Locate the cell with the specified text and output its (X, Y) center coordinate. 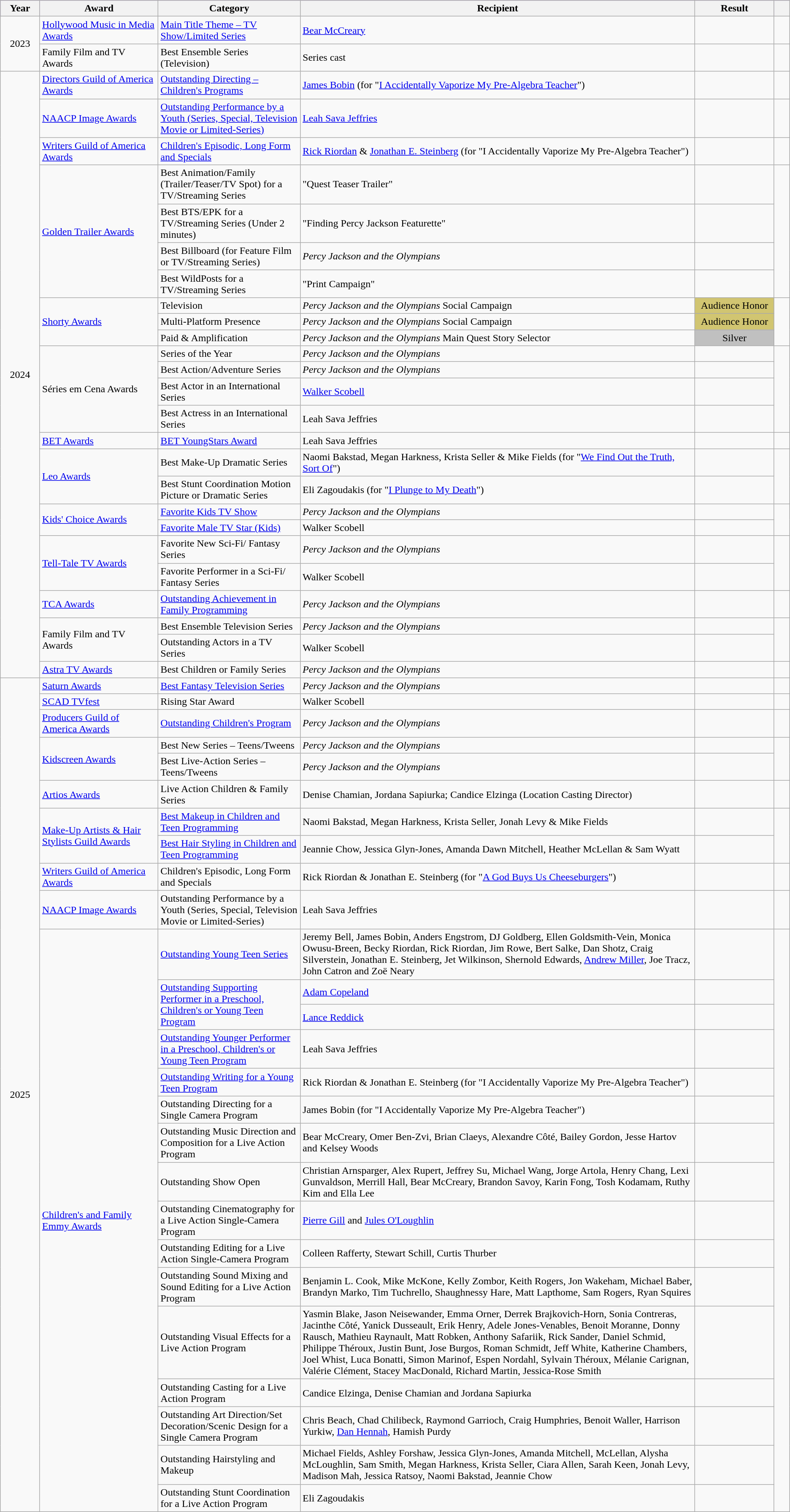
Best Hair Styling in Children and Teen Programming (230, 849)
Rising Star Award (230, 702)
Series of the Year (230, 354)
Outstanding Hairstyling and Makeup (230, 1465)
Paid & Amplification (230, 338)
Naomi Bakstad, Megan Harkness, Krista Seller & Mike Fields (for "We Find Out the Truth, Sort Of") (498, 462)
"Quest Teaser Trailer" (498, 184)
TCA Awards (99, 604)
Best BTS/EPK for a TV/Streaming Series (Under 2 minutes) (230, 223)
Outstanding Editing for a Live Action Single-Camera Program (230, 1253)
Make-Up Artists & Hair Stylists Guild Awards (99, 836)
Outstanding Children's Program (230, 724)
Series cast (498, 57)
2025 (20, 1094)
Category (230, 8)
Séries em Cena Awards (99, 389)
Outstanding Directing for a Single Camera Program (230, 1109)
Television (230, 305)
Outstanding Stunt Coordination for a Live Action Program (230, 1498)
Best Animation/Family (Trailer/Teaser/TV Spot) for a TV/Streaming Series (230, 184)
Percy Jackson and the Olympians Main Quest Story Selector (498, 338)
Children's and Family Emmy Awards (99, 1221)
Outstanding Writing for a Young Teen Program (230, 1082)
Result (734, 8)
Golden Trailer Awards (99, 231)
Live Action Children & Family Series (230, 795)
Outstanding Sound Mixing and Sound Editing for a Live Action Program (230, 1287)
Outstanding Cinematography for a Live Action Single-Camera Program (230, 1221)
Outstanding Younger Performer in a Preschool, Children's or Young Teen Program (230, 1049)
Best Ensemble Series (Television) (230, 57)
Shorty Awards (99, 321)
Astra TV Awards (99, 669)
Adam Copeland (498, 992)
BET YoungStars Award (230, 441)
Bear McCreary, Omer Ben-Zvi, Brian Claeys, Alexandre Côté, Bailey Gordon, Jesse Hartov and Kelsey Woods (498, 1143)
Hollywood Music in Media Awards (99, 30)
2023 (20, 44)
BET Awards (99, 441)
Best Live-Action Series – Teens/Tweens (230, 767)
Year (20, 8)
Multi-Platform Presence (230, 321)
Best Make-Up Dramatic Series (230, 462)
Best Action/Adventure Series (230, 370)
Eli Zagoudakis (for "I Plunge to My Death") (498, 490)
Best Actor in an International Series (230, 391)
Favorite Kids TV Show (230, 512)
"Print Campaign" (498, 283)
Best Children or Family Series (230, 669)
Award (99, 8)
Kidscreen Awards (99, 759)
Leo Awards (99, 476)
Producers Guild of America Awards (99, 724)
"Finding Percy Jackson Featurette" (498, 223)
Outstanding Music Direction and Composition for a Live Action Program (230, 1143)
Lance Reddick (498, 1017)
Main Title Theme – TV Show/Limited Series (230, 30)
Tell-Tale TV Awards (99, 563)
Outstanding Directing – Children's Programs (230, 85)
Rick Riordan & Jonathan E. Steinberg (for "A God Buys Us Cheeseburgers") (498, 876)
Recipient (498, 8)
2024 (20, 375)
Best Fantasy Television Series (230, 685)
Kids' Choice Awards (99, 520)
Best Actress in an International Series (230, 419)
Chris Beach, Chad Chilibeck, Raymond Garrioch, Craig Humphries, Benoit Waller, Harrison Yurkiw, Dan Hennah, Hamish Purdy (498, 1426)
Best New Series – Teens/Tweens (230, 745)
Best Stunt Coordination Motion Picture or Dramatic Series (230, 490)
Outstanding Young Teen Series (230, 954)
Bear McCreary (498, 30)
Artios Awards (99, 795)
Pierre Gill and Jules O'Loughlin (498, 1221)
Outstanding Art Direction/Set Decoration/Scenic Design for a Single Camera Program (230, 1426)
Best Billboard (for Feature Film or TV/Streaming Series) (230, 256)
Best WildPosts for a TV/Streaming Series (230, 283)
Silver (734, 338)
Jeannie Chow, Jessica Glyn-Jones, Amanda Dawn Mitchell, Heather McLellan & Sam Wyatt (498, 849)
Outstanding Actors in a TV Series (230, 648)
Favorite Male TV Star (Kids) (230, 528)
Outstanding Casting for a Live Action Program (230, 1393)
Colleen Rafferty, Stewart Schill, Curtis Thurber (498, 1253)
Saturn Awards (99, 685)
Directors Guild of America Awards (99, 85)
Outstanding Show Open (230, 1182)
Favorite New Sci-Fi/ Fantasy Series (230, 549)
Denise Chamian, Jordana Sapiurka; Candice Elzinga (Location Casting Director) (498, 795)
Best Ensemble Television Series (230, 626)
Candice Elzinga, Denise Chamian and Jordana Sapiurka (498, 1393)
Outstanding Visual Effects for a Live Action Program (230, 1343)
Outstanding Achievement in Family Programming (230, 604)
Outstanding Supporting Performer in a Preschool, Children's or Young Teen Program (230, 1005)
Favorite Performer in a Sci-Fi/ Fantasy Series (230, 577)
Naomi Bakstad, Megan Harkness, Krista Seller, Jonah Levy & Mike Fields (498, 822)
Eli Zagoudakis (498, 1498)
SCAD TVfest (99, 702)
Best Makeup in Children and Teen Programming (230, 822)
